Determine the (x, y) coordinate at the center of the cell enclosing the given text.  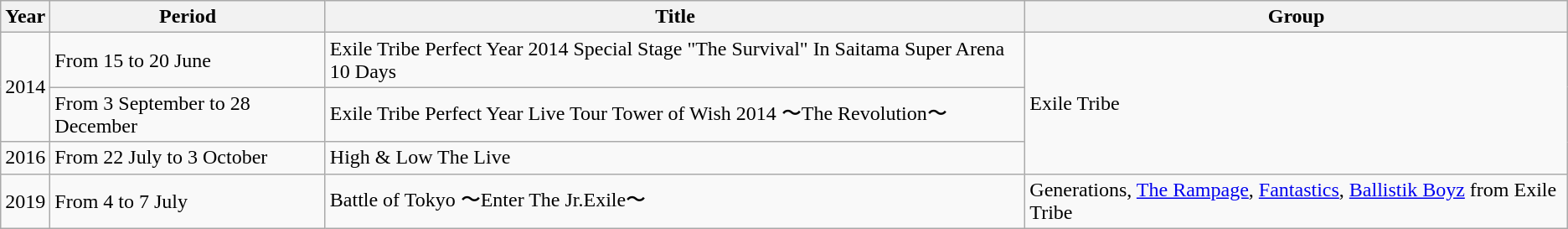
From 4 to 7 July (188, 201)
Exile Tribe (1297, 103)
Title (675, 17)
Battle of Tokyo 〜Enter The Jr.Exile〜 (675, 201)
2019 (25, 201)
Year (25, 17)
2014 (25, 87)
Period (188, 17)
Exile Tribe Perfect Year 2014 Special Stage "The Survival" In Saitama Super Arena 10 Days (675, 60)
Generations, The Rampage, Fantastics, Ballistik Boyz from Exile Tribe (1297, 201)
From 22 July to 3 October (188, 158)
From 15 to 20 June (188, 60)
From 3 September to 28 December (188, 114)
High & Low The Live (675, 158)
Group (1297, 17)
2016 (25, 158)
Exile Tribe Perfect Year Live Tour Tower of Wish 2014 〜The Revolution〜 (675, 114)
